Find where the given text appears and provide that cell's center as (X, Y) coordinate. 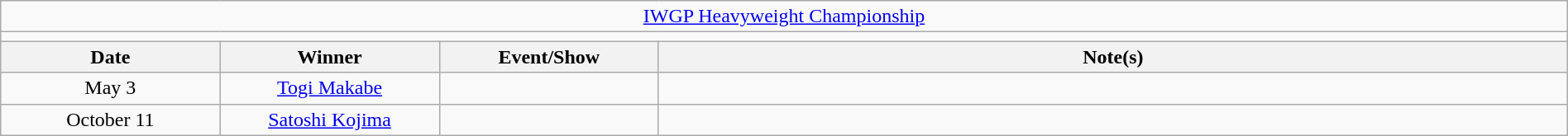
Date (111, 57)
May 3 (111, 88)
Satoshi Kojima (329, 120)
IWGP Heavyweight Championship (784, 16)
Winner (329, 57)
Note(s) (1113, 57)
Togi Makabe (329, 88)
Event/Show (549, 57)
October 11 (111, 120)
